Capture the cell that displays the provided text and extract its (X, Y) central coordinate. 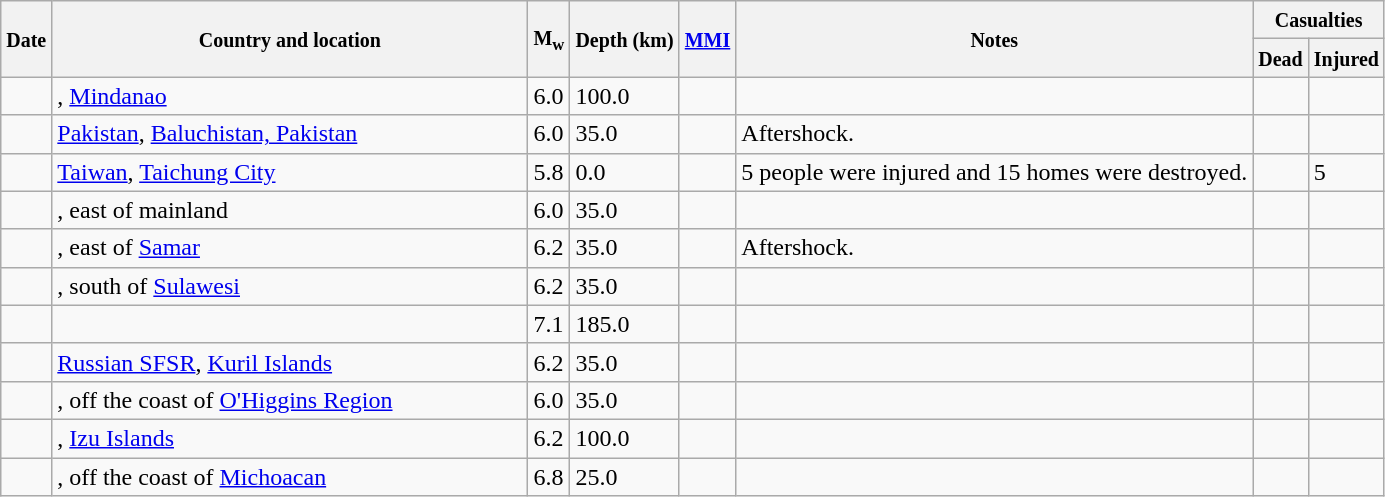
, east of mainland (290, 210)
, south of Sulawesi (290, 286)
Notes (994, 39)
7.1 (549, 324)
5.8 (549, 172)
Casualties (1319, 20)
Pakistan, Baluchistan, Pakistan (290, 134)
Taiwan, Taichung City (290, 172)
5 people were injured and 15 homes were destroyed. (994, 172)
Injured (1346, 58)
MMI (708, 39)
Mw (549, 39)
, off the coast of Michoacan (290, 477)
, Mindanao (290, 96)
, Izu Islands (290, 438)
Russian SFSR, Kuril Islands (290, 362)
Country and location (290, 39)
25.0 (624, 477)
, off the coast of O'Higgins Region (290, 400)
0.0 (624, 172)
Depth (km) (624, 39)
185.0 (624, 324)
Date (26, 39)
Dead (1281, 58)
5 (1346, 172)
6.8 (549, 477)
, east of Samar (290, 248)
